Extract the [X, Y] coordinate from the center of the cell holding the provided text.  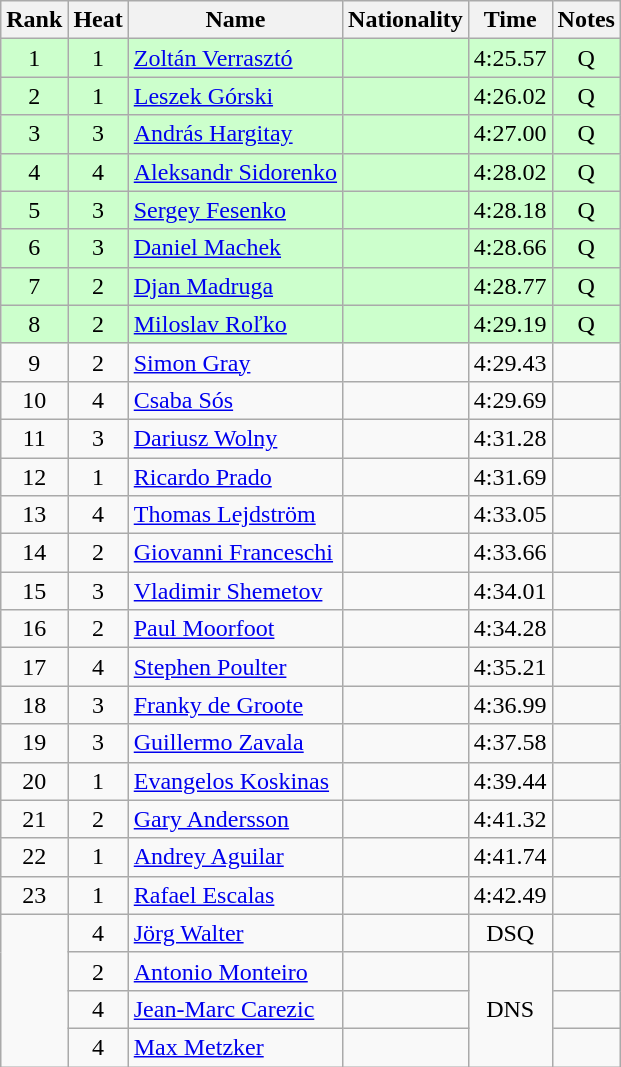
4:31.28 [510, 438]
10 [34, 400]
Sergey Fesenko [235, 210]
Jean-Marc Carezic [235, 1009]
Notes [586, 20]
11 [34, 438]
Max Metzker [235, 1047]
15 [34, 591]
4:27.00 [510, 134]
4:28.66 [510, 248]
Antonio Monteiro [235, 971]
9 [34, 362]
Simon Gray [235, 362]
Ricardo Prado [235, 477]
7 [34, 286]
22 [34, 857]
Paul Moorfoot [235, 629]
4:33.66 [510, 553]
4:34.28 [510, 629]
8 [34, 324]
4:28.02 [510, 172]
Rafael Escalas [235, 895]
14 [34, 553]
4:33.05 [510, 515]
13 [34, 515]
Time [510, 20]
Gary Andersson [235, 819]
23 [34, 895]
Csaba Sós [235, 400]
Zoltán Verrasztó [235, 58]
4:34.01 [510, 591]
4:42.49 [510, 895]
Guillermo Zavala [235, 743]
Franky de Groote [235, 705]
12 [34, 477]
4:35.21 [510, 667]
17 [34, 667]
András Hargitay [235, 134]
4:37.58 [510, 743]
Giovanni Franceschi [235, 553]
4:39.44 [510, 781]
18 [34, 705]
4:29.69 [510, 400]
4:31.69 [510, 477]
4:41.32 [510, 819]
Andrey Aguilar [235, 857]
19 [34, 743]
Dariusz Wolny [235, 438]
Heat [98, 20]
Djan Madruga [235, 286]
Rank [34, 20]
4:29.43 [510, 362]
Name [235, 20]
DNS [510, 1009]
4:28.77 [510, 286]
5 [34, 210]
4:26.02 [510, 96]
Daniel Machek [235, 248]
20 [34, 781]
4:41.74 [510, 857]
4:28.18 [510, 210]
Stephen Poulter [235, 667]
4:29.19 [510, 324]
4:25.57 [510, 58]
16 [34, 629]
Vladimir Shemetov [235, 591]
Jörg Walter [235, 933]
4:36.99 [510, 705]
DSQ [510, 933]
21 [34, 819]
Nationality [406, 20]
Miloslav Roľko [235, 324]
Leszek Górski [235, 96]
Aleksandr Sidorenko [235, 172]
6 [34, 248]
Thomas Lejdström [235, 515]
Evangelos Koskinas [235, 781]
